Return (X, Y) of the center of cell containing provided text 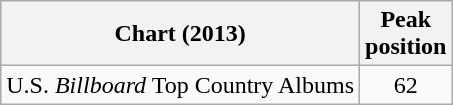
U.S. Billboard Top Country Albums (180, 85)
62 (406, 85)
Chart (2013) (180, 34)
Peakposition (406, 34)
